Detect which cell encompasses the target text, then output its (X, Y) center coordinate. 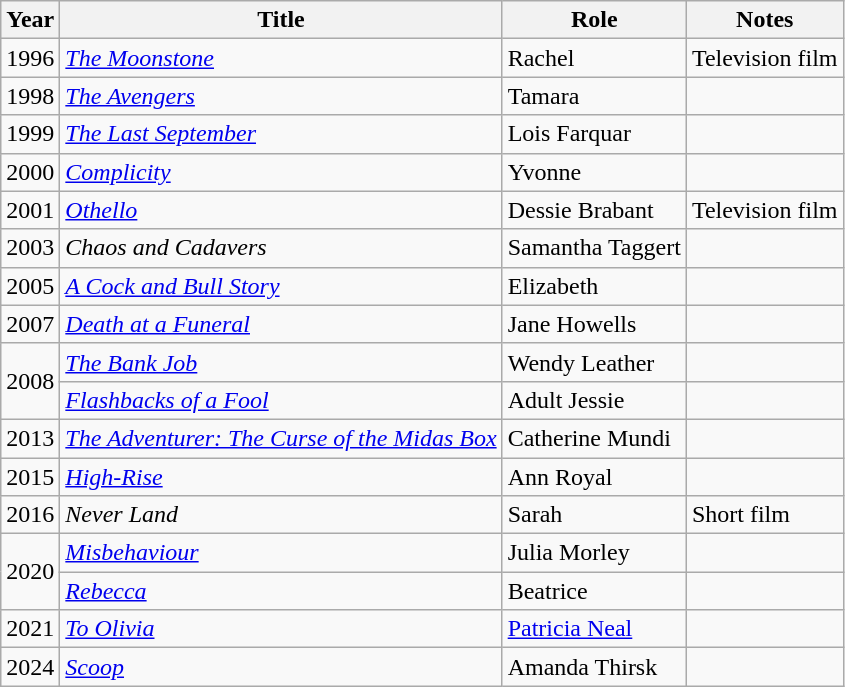
To Olivia (281, 629)
Patricia Neal (594, 629)
2020 (30, 572)
Complicity (281, 172)
1998 (30, 96)
Death at a Funeral (281, 324)
Lois Farquar (594, 134)
Notes (764, 20)
Tamara (594, 96)
Adult Jessie (594, 400)
2001 (30, 210)
The Avengers (281, 96)
Rebecca (281, 591)
Rachel (594, 58)
Scoop (281, 667)
Beatrice (594, 591)
2021 (30, 629)
Jane Howells (594, 324)
Title (281, 20)
Julia Morley (594, 553)
Othello (281, 210)
1999 (30, 134)
Short film (764, 515)
Elizabeth (594, 286)
2015 (30, 477)
Samantha Taggert (594, 248)
Yvonne (594, 172)
Chaos and Cadavers (281, 248)
2008 (30, 381)
Catherine Mundi (594, 438)
2024 (30, 667)
2003 (30, 248)
The Moonstone (281, 58)
A Cock and Bull Story (281, 286)
Year (30, 20)
Flashbacks of a Fool (281, 400)
The Last September (281, 134)
The Adventurer: The Curse of the Midas Box (281, 438)
2005 (30, 286)
Sarah (594, 515)
2000 (30, 172)
2013 (30, 438)
Wendy Leather (594, 362)
2016 (30, 515)
High-Rise (281, 477)
Dessie Brabant (594, 210)
1996 (30, 58)
Never Land (281, 515)
Ann Royal (594, 477)
Misbehaviour (281, 553)
The Bank Job (281, 362)
2007 (30, 324)
Role (594, 20)
Amanda Thirsk (594, 667)
